Detect which cell encompasses the target text, then output its (x, y) center coordinate. 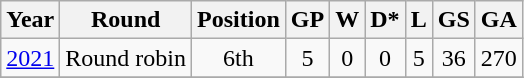
Position (239, 20)
GS (454, 20)
GA (498, 20)
L (418, 20)
Year (30, 20)
Round (126, 20)
2021 (30, 58)
Round robin (126, 58)
6th (239, 58)
D* (385, 20)
W (348, 20)
36 (454, 58)
270 (498, 58)
GP (307, 20)
